Return [x, y] of the center of cell containing provided text 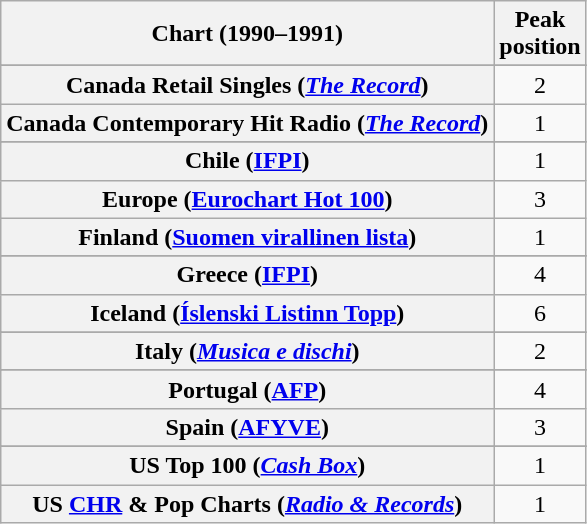
Iceland (Íslenski Listinn Topp) [248, 313]
6 [540, 313]
Canada Retail Singles (The Record) [248, 85]
Chart (1990–1991) [248, 34]
Italy (Musica e dischi) [248, 351]
US Top 100 (Cash Box) [248, 465]
Portugal (AFP) [248, 389]
Spain (AFYVE) [248, 427]
Canada Contemporary Hit Radio (The Record) [248, 123]
Chile (IFPI) [248, 161]
Greece (IFPI) [248, 275]
Finland (Suomen virallinen lista) [248, 237]
US CHR & Pop Charts (Radio & Records) [248, 503]
Peakposition [540, 34]
Europe (Eurochart Hot 100) [248, 199]
